Pinpoint the cell where the given text exists, returning its (x, y) midpoint coordinate. 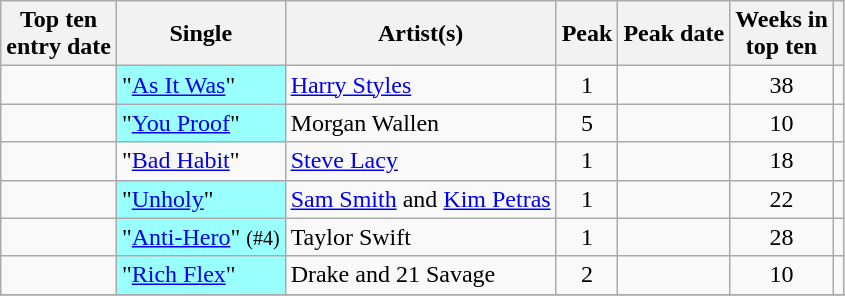
Artist(s) (420, 34)
Single (200, 34)
Top tenentry date (59, 34)
"As It Was" (200, 85)
2 (587, 275)
"Unholy" (200, 199)
Peak date (674, 34)
38 (782, 85)
18 (782, 161)
Morgan Wallen (420, 123)
Steve Lacy (420, 161)
"Rich Flex" (200, 275)
Sam Smith and Kim Petras (420, 199)
Peak (587, 34)
"Bad Habit" (200, 161)
Taylor Swift (420, 237)
28 (782, 237)
22 (782, 199)
"Anti-Hero" (#4) (200, 237)
Harry Styles (420, 85)
Weeks intop ten (782, 34)
5 (587, 123)
"You Proof" (200, 123)
Drake and 21 Savage (420, 275)
